Find where the given text appears and provide that cell's center as [x, y] coordinate. 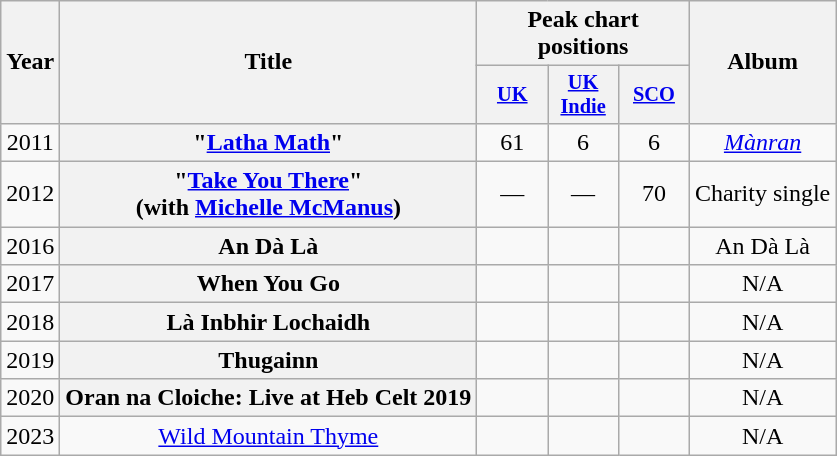
2016 [30, 246]
Album [762, 62]
Thugainn [268, 360]
2018 [30, 322]
70 [654, 194]
When You Go [268, 284]
Peak chart positions [584, 34]
Oran na Cloiche: Live at Heb Celt 2019 [268, 398]
Là Inbhir Lochaidh [268, 322]
61 [512, 142]
2023 [30, 436]
2011 [30, 142]
Title [268, 62]
UK Indie [584, 95]
"Latha Math" [268, 142]
UK [512, 95]
Year [30, 62]
2019 [30, 360]
"Take You There"(with Michelle McManus) [268, 194]
2020 [30, 398]
Wild Mountain Thyme [268, 436]
2012 [30, 194]
Charity single [762, 194]
Mànran [762, 142]
2017 [30, 284]
SCO [654, 95]
